Locate the cell with the specified text and output its [X, Y] center coordinate. 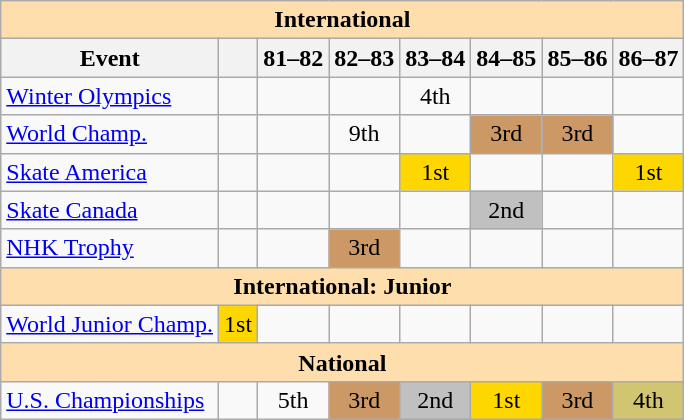
83–84 [436, 58]
5th [294, 400]
International: Junior [342, 286]
National [342, 362]
81–82 [294, 58]
World Junior Champ. [110, 324]
9th [364, 134]
U.S. Championships [110, 400]
Event [110, 58]
Skate America [110, 172]
84–85 [506, 58]
86–87 [648, 58]
NHK Trophy [110, 248]
Skate Canada [110, 210]
Winter Olympics [110, 96]
82–83 [364, 58]
International [342, 20]
World Champ. [110, 134]
85–86 [578, 58]
